Locate the cell with the specified text and output its [x, y] center coordinate. 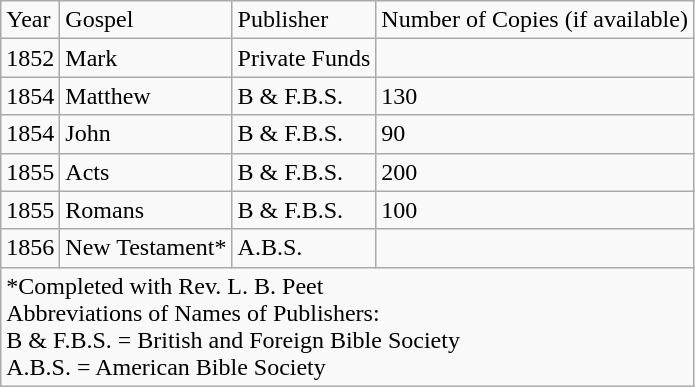
1852 [30, 58]
Publisher [304, 20]
A.B.S. [304, 248]
Acts [146, 172]
Private Funds [304, 58]
Number of Copies (if available) [535, 20]
New Testament* [146, 248]
90 [535, 134]
Romans [146, 210]
Mark [146, 58]
100 [535, 210]
John [146, 134]
*Completed with Rev. L. B. PeetAbbreviations of Names of Publishers:B & F.B.S. = British and Foreign Bible SocietyA.B.S. = American Bible Society [348, 326]
Gospel [146, 20]
Matthew [146, 96]
1856 [30, 248]
200 [535, 172]
Year [30, 20]
130 [535, 96]
